Provide the (x, y) coordinate of the cell's center where the given text is located.  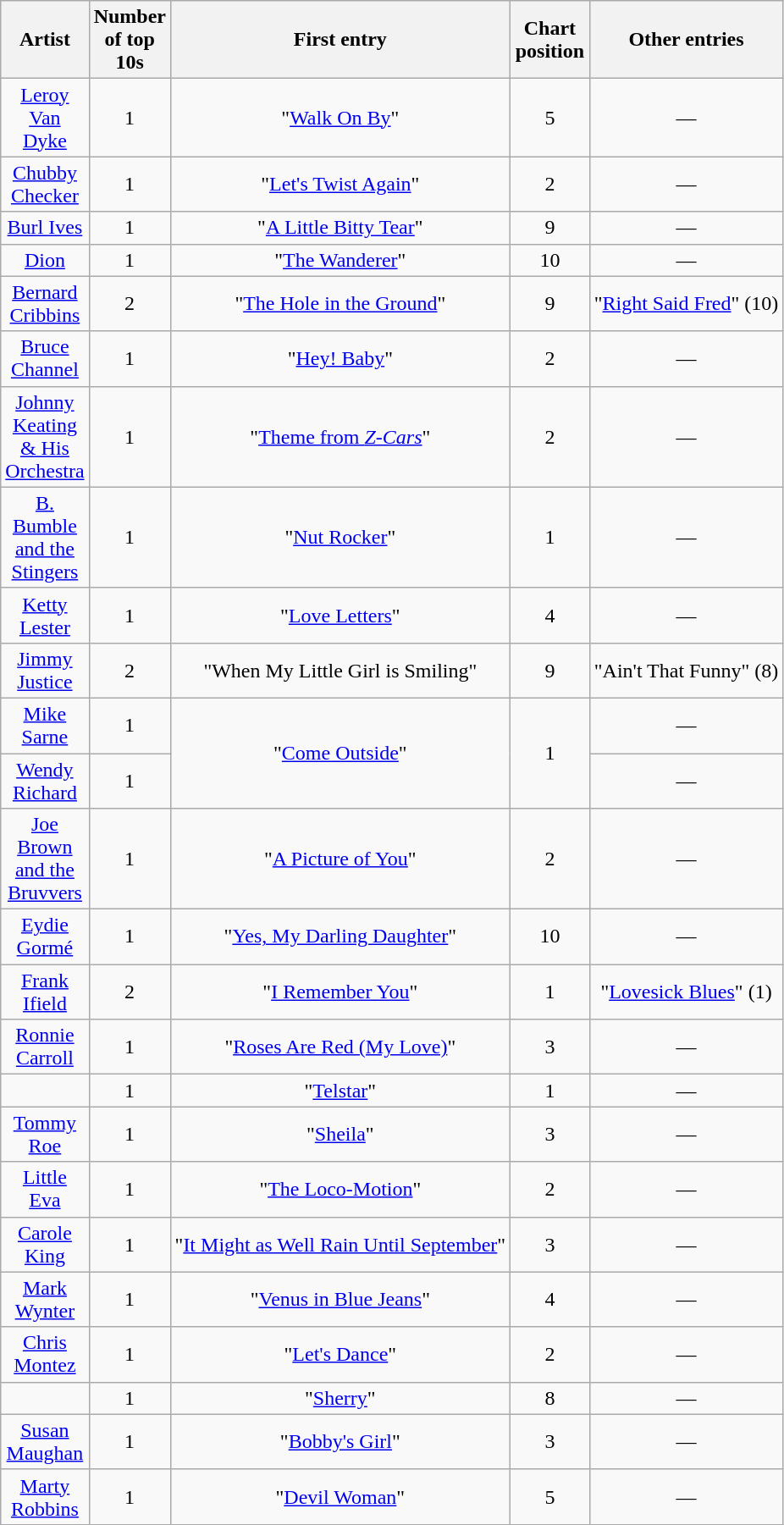
Wendy Richard (45, 781)
"Walk On By" (340, 118)
First entry (340, 40)
"Hey! Baby" (340, 359)
"Let's Dance" (340, 1355)
"Right Said Fred" (10) (686, 303)
Tommy Roe (45, 1135)
Jimmy Justice (45, 671)
Mike Sarne (45, 725)
Eydie Gormé (45, 937)
Ketty Lester (45, 615)
"Bobby's Girl" (340, 1441)
"Sherry" (340, 1398)
Leroy Van Dyke (45, 118)
"It Might as Well Rain Until September" (340, 1245)
"Love Letters" (340, 615)
"I Remember You" (340, 992)
Dion (45, 260)
B. Bumble and the Stingers (45, 537)
"Sheila" (340, 1135)
Little Eva (45, 1189)
"The Hole in the Ground" (340, 303)
Number of top 10s (130, 40)
"Yes, My Darling Daughter" (340, 937)
Bernard Cribbins (45, 303)
"The Loco-Motion" (340, 1189)
Ronnie Carroll (45, 1047)
Carole King (45, 1245)
Artist (45, 40)
Joe Brown and the Bruvvers (45, 859)
"When My Little Girl is Smiling" (340, 671)
Johnny Keating & His Orchestra (45, 437)
"The Wanderer" (340, 260)
"Roses Are Red (My Love)" (340, 1047)
"Venus in Blue Jeans" (340, 1299)
"Telstar" (340, 1091)
Susan Maughan (45, 1441)
"Nut Rocker" (340, 537)
8 (550, 1398)
"A Picture of You" (340, 859)
"Come Outside" (340, 753)
Other entries (686, 40)
"Theme from Z-Cars" (340, 437)
Chubby Checker (45, 185)
Mark Wynter (45, 1299)
Marty Robbins (45, 1497)
"Ain't That Funny" (8) (686, 671)
"Devil Woman" (340, 1497)
Chris Montez (45, 1355)
Frank Ifield (45, 992)
Burl Ives (45, 228)
"Let's Twist Again" (340, 185)
"A Little Bitty Tear" (340, 228)
Chart position (550, 40)
"Lovesick Blues" (1) (686, 992)
Bruce Channel (45, 359)
